Output the [X, Y] coordinate of the center of the cell containing the given text.  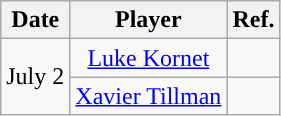
Luke Kornet [148, 58]
Xavier Tillman [148, 96]
Player [148, 20]
Ref. [254, 20]
Date [36, 20]
July 2 [36, 77]
